For the text-containing cell, return its midpoint in [x, y] coordinate format. 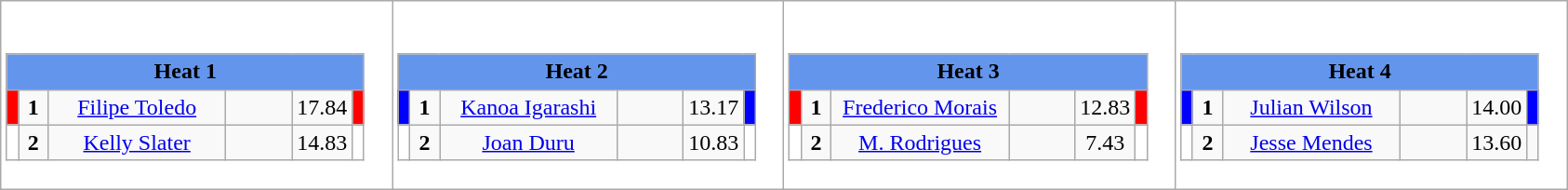
Heat 4 [1360, 72]
Heat 2 [577, 72]
10.83 [714, 142]
Heat 1 [185, 72]
Heat 3 [968, 72]
Heat 1 1 Filipe Toledo 17.84 2 Kelly Slater 14.83 [197, 95]
Kanoa Igarashi [528, 107]
13.60 [1497, 142]
Frederico Morais [921, 107]
7.43 [1105, 142]
Jesse Mendes [1311, 142]
Heat 3 1 Frederico Morais 12.83 2 M. Rodrigues 7.43 [980, 95]
13.17 [714, 107]
Kelly Slater [138, 142]
12.83 [1105, 107]
Filipe Toledo [138, 107]
M. Rodrigues [921, 142]
Julian Wilson [1311, 107]
Heat 4 1 Julian Wilson 14.00 2 Jesse Mendes 13.60 [1371, 95]
Heat 2 1 Kanoa Igarashi 13.17 2 Joan Duru 10.83 [588, 95]
Joan Duru [528, 142]
17.84 [322, 107]
14.00 [1497, 107]
14.83 [322, 142]
